Pinpoint the cell where the given text exists, returning its [X, Y] midpoint coordinate. 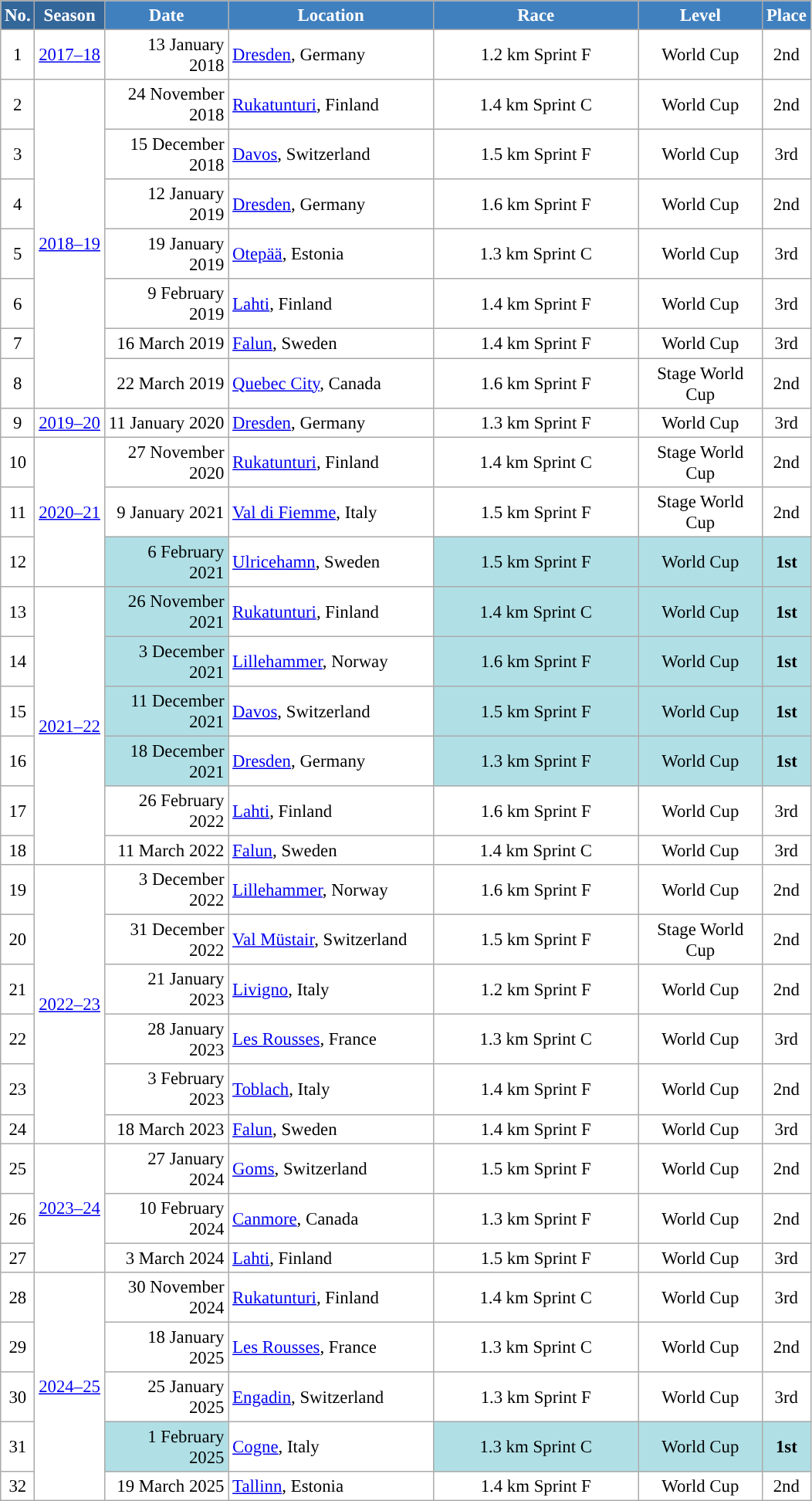
18 December 2021 [167, 761]
20 [18, 940]
2023–24 [69, 1208]
Location [331, 15]
27 [18, 1258]
26 November 2021 [167, 612]
12 [18, 562]
Cogne, Italy [331, 1447]
11 January 2020 [167, 422]
Date [167, 15]
21 [18, 990]
Otepää, Estonia [331, 255]
31 [18, 1447]
16 March 2019 [167, 344]
No. [18, 15]
Ulricehamn, Sweden [331, 562]
3 [18, 154]
19 [18, 889]
27 November 2020 [167, 462]
12 January 2019 [167, 204]
26 February 2022 [167, 811]
2018–19 [69, 244]
2 [18, 105]
6 February 2021 [167, 562]
1 February 2025 [167, 1447]
25 January 2025 [167, 1398]
Livigno, Italy [331, 990]
23 [18, 1090]
Quebec City, Canada [331, 383]
22 [18, 1039]
Canmore, Canada [331, 1218]
2020–21 [69, 512]
11 March 2022 [167, 851]
17 [18, 811]
26 [18, 1218]
24 [18, 1129]
8 [18, 383]
3 February 2023 [167, 1090]
14 [18, 661]
28 [18, 1297]
25 [18, 1169]
5 [18, 255]
24 November 2018 [167, 105]
3 December 2021 [167, 661]
6 [18, 304]
13 [18, 612]
Season [69, 15]
Val di Fiemme, Italy [331, 511]
Engadin, Switzerland [331, 1398]
18 January 2025 [167, 1347]
Place [787, 15]
2024–25 [69, 1387]
31 December 2022 [167, 940]
15 December 2018 [167, 154]
19 January 2019 [167, 255]
7 [18, 344]
9 [18, 422]
30 November 2024 [167, 1297]
3 December 2022 [167, 889]
Val Müstair, Switzerland [331, 940]
18 March 2023 [167, 1129]
29 [18, 1347]
2021–22 [69, 726]
10 [18, 462]
30 [18, 1398]
9 February 2019 [167, 304]
21 January 2023 [167, 990]
2022–23 [69, 1004]
10 February 2024 [167, 1218]
Level [701, 15]
32 [18, 1486]
Race [536, 15]
3 March 2024 [167, 1258]
2017–18 [69, 56]
27 January 2024 [167, 1169]
2019–20 [69, 422]
13 January 2018 [167, 56]
16 [18, 761]
Tallinn, Estonia [331, 1486]
Goms, Switzerland [331, 1169]
9 January 2021 [167, 511]
11 [18, 511]
4 [18, 204]
22 March 2019 [167, 383]
15 [18, 712]
1 [18, 56]
18 [18, 851]
Toblach, Italy [331, 1090]
19 March 2025 [167, 1486]
28 January 2023 [167, 1039]
11 December 2021 [167, 712]
